Locate the cell with the specified text and output its [X, Y] center coordinate. 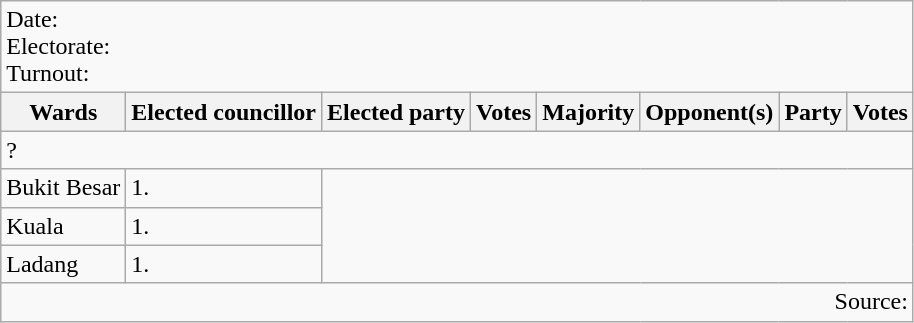
Date: Electorate: Turnout: [458, 47]
Ladang [64, 264]
Elected party [396, 112]
Kuala [64, 226]
? [458, 150]
Elected councillor [224, 112]
Source: [458, 302]
Opponent(s) [710, 112]
Majority [588, 112]
Bukit Besar [64, 188]
Party [813, 112]
Wards [64, 112]
